Pinpoint the cell where the given text exists, returning its [x, y] midpoint coordinate. 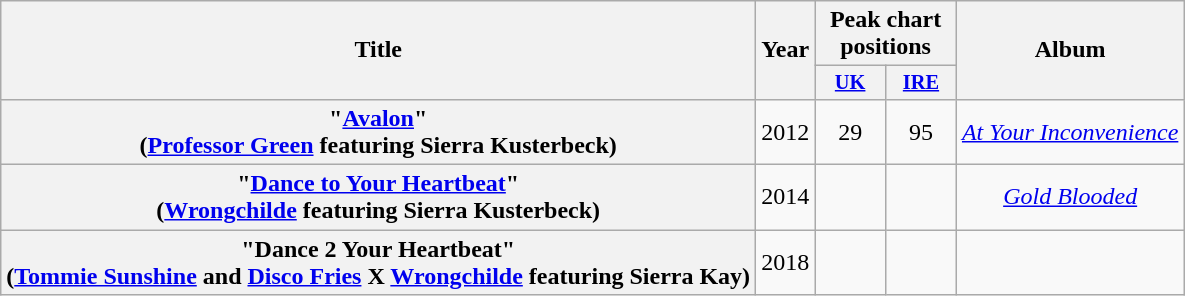
Gold Blooded [1070, 198]
"Dance 2 Your Heartbeat"(Tommie Sunshine and Disco Fries X Wrongchilde featuring Sierra Kay) [378, 262]
95 [922, 132]
2018 [786, 262]
Album [1070, 50]
2014 [786, 198]
Year [786, 50]
At Your Inconvenience [1070, 132]
29 [850, 132]
UK [850, 83]
IRE [922, 83]
Peak chart positions [886, 34]
Title [378, 50]
"Avalon"(Professor Green featuring Sierra Kusterbeck) [378, 132]
"Dance to Your Heartbeat"(Wrongchilde featuring Sierra Kusterbeck) [378, 198]
2012 [786, 132]
